Detect which cell encompasses the target text, then output its [x, y] center coordinate. 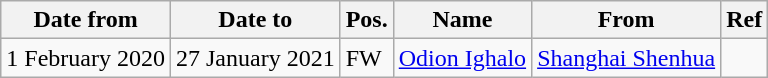
Shanghai Shenhua [626, 58]
FW [366, 58]
Name [462, 20]
27 January 2021 [255, 58]
Pos. [366, 20]
Ref [744, 20]
1 February 2020 [86, 58]
Odion Ighalo [462, 58]
Date from [86, 20]
From [626, 20]
Date to [255, 20]
